Pinpoint the cell where the given text exists, returning its [X, Y] midpoint coordinate. 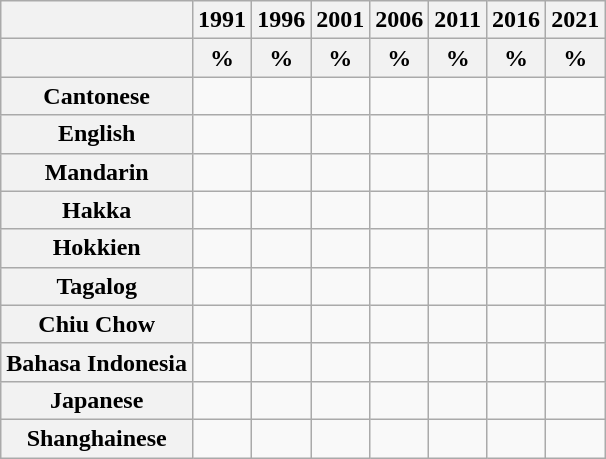
2006 [400, 20]
English [97, 134]
Chiu Chow [97, 324]
2011 [458, 20]
Hakka [97, 210]
2016 [516, 20]
Bahasa Indonesia [97, 362]
Shanghainese [97, 438]
2001 [340, 20]
1991 [222, 20]
Japanese [97, 400]
Hokkien [97, 248]
1996 [282, 20]
Tagalog [97, 286]
Cantonese [97, 96]
Mandarin [97, 172]
2021 [576, 20]
